Identify which cell holds the provided text, then report its [x, y] central coordinate. 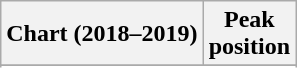
Chart (2018–2019) [102, 34]
Peakposition [249, 34]
